Scan for the cell matching the given text and deliver its (x, y) coordinate at center. 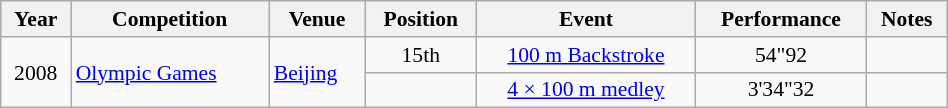
Position (420, 19)
3'34"32 (782, 90)
Competition (170, 19)
Notes (906, 19)
4 × 100 m medley (586, 90)
54"92 (782, 55)
Beijing (318, 72)
Event (586, 19)
2008 (36, 72)
15th (420, 55)
Venue (318, 19)
Olympic Games (170, 72)
Performance (782, 19)
Year (36, 19)
100 m Backstroke (586, 55)
